From the cell containing the given text, extract its center point as [X, Y] coordinate. 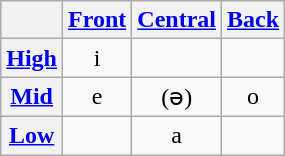
Low [32, 135]
High [32, 58]
o [254, 97]
i [98, 58]
e [98, 97]
Mid [32, 97]
Front [98, 20]
Back [254, 20]
Central [177, 20]
(ə) [177, 97]
a [177, 135]
